Detect which cell encompasses the target text, then output its (x, y) center coordinate. 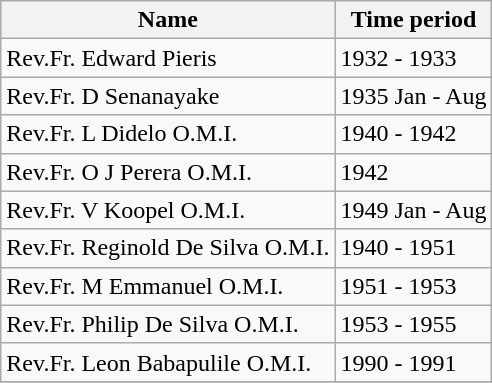
1935 Jan - Aug (414, 96)
1932 - 1933 (414, 58)
1951 - 1953 (414, 286)
1990 - 1991 (414, 362)
Rev.Fr. L Didelo O.M.I. (168, 134)
Rev.Fr. D Senanayake (168, 96)
1949 Jan - Aug (414, 210)
Rev.Fr. Edward Pieris (168, 58)
Rev.Fr. Reginold De Silva O.M.I. (168, 248)
1942 (414, 172)
1940 - 1951 (414, 248)
Rev.Fr. O J Perera O.M.I. (168, 172)
Rev.Fr. Philip De Silva O.M.I. (168, 324)
Rev.Fr. V Koopel O.M.I. (168, 210)
Name (168, 20)
1953 - 1955 (414, 324)
Time period (414, 20)
1940 - 1942 (414, 134)
Rev.Fr. Leon Babapulile O.M.I. (168, 362)
Rev.Fr. M Emmanuel O.M.I. (168, 286)
